Search for the cell housing the specified text and yield its (X, Y) center coordinate. 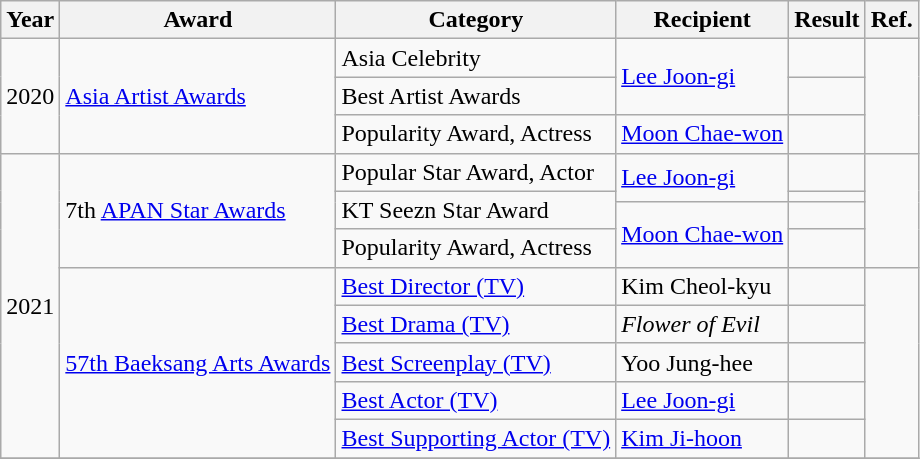
Best Drama (TV) (476, 324)
Category (476, 20)
Best Artist Awards (476, 96)
Kim Ji-hoon (702, 438)
Best Actor (TV) (476, 400)
Yoo Jung-hee (702, 362)
Award (198, 20)
Ref. (892, 20)
Asia Celebrity (476, 58)
Recipient (702, 20)
Best Director (TV) (476, 286)
2020 (30, 96)
Year (30, 20)
KT Seezn Star Award (476, 210)
Best Screenplay (TV) (476, 362)
Popular Star Award, Actor (476, 172)
Flower of Evil (702, 324)
Best Supporting Actor (TV) (476, 438)
7th APAN Star Awards (198, 210)
Result (827, 20)
57th Baeksang Arts Awards (198, 362)
2021 (30, 305)
Kim Cheol-kyu (702, 286)
Asia Artist Awards (198, 96)
